Pinpoint the cell where the given text exists, returning its (X, Y) midpoint coordinate. 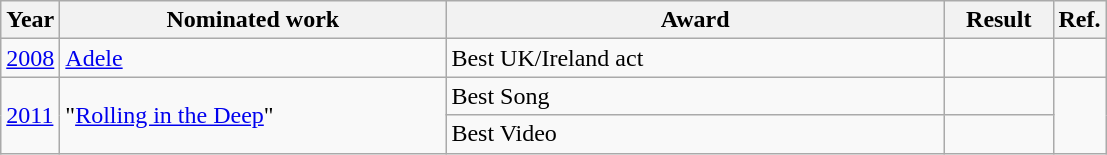
Nominated work (253, 20)
Result (998, 20)
Year (30, 20)
Adele (253, 58)
Ref. (1080, 20)
Best Song (696, 96)
Best Video (696, 134)
Best UK/Ireland act (696, 58)
Award (696, 20)
2011 (30, 115)
2008 (30, 58)
"Rolling in the Deep" (253, 115)
